For the text-containing cell, return its midpoint in [x, y] coordinate format. 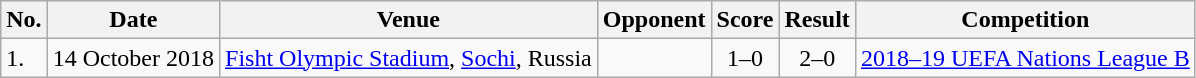
1–0 [745, 58]
Opponent [654, 20]
Venue [409, 20]
2018–19 UEFA Nations League B [1025, 58]
Fisht Olympic Stadium, Sochi, Russia [409, 58]
1. [24, 58]
Date [133, 20]
No. [24, 20]
Score [745, 20]
2–0 [817, 58]
14 October 2018 [133, 58]
Competition [1025, 20]
Result [817, 20]
